Provide the [x, y] coordinate of the cell's center where the given text is located.  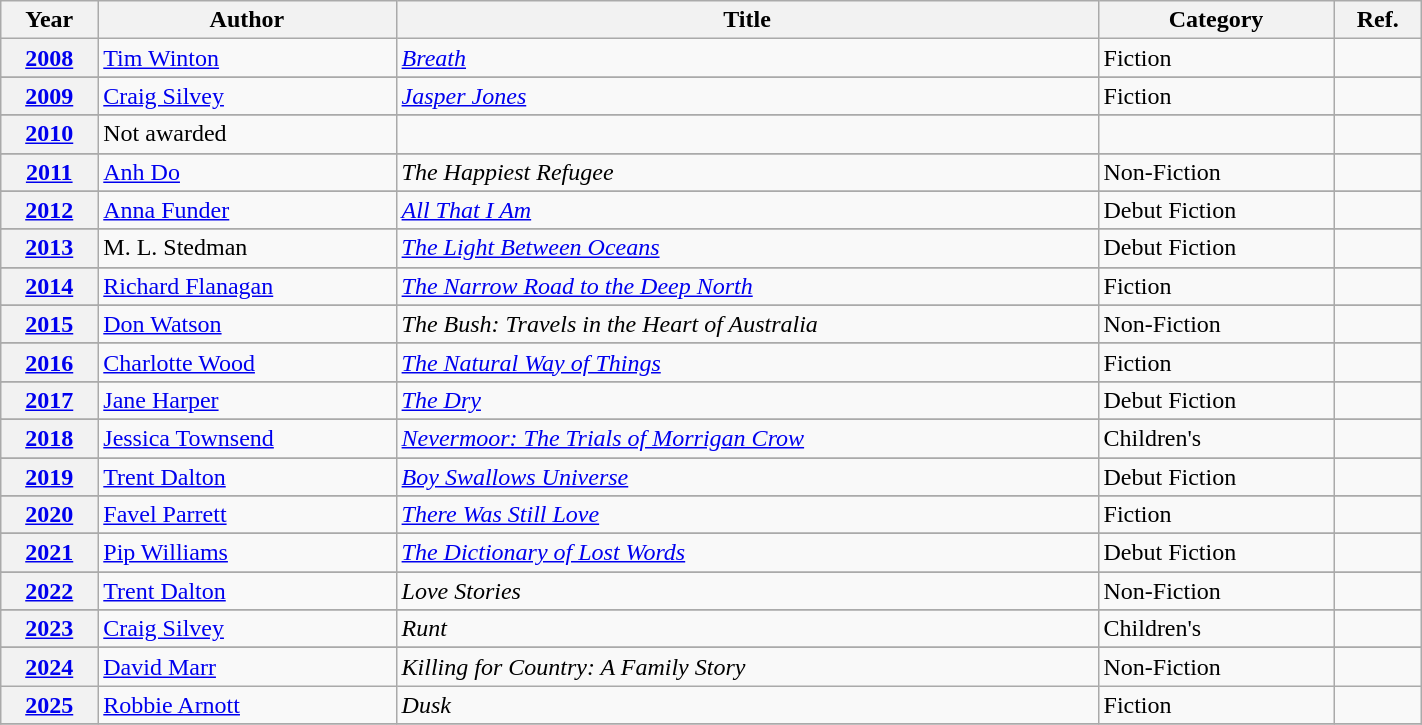
Jasper Jones [747, 96]
Dusk [747, 705]
2024 [50, 667]
Charlotte Wood [247, 362]
Don Watson [247, 324]
Breath [747, 58]
Nevermoor: The Trials of Morrigan Crow [747, 438]
2018 [50, 438]
Not awarded [247, 134]
2020 [50, 515]
Anna Funder [247, 210]
Category [1216, 20]
Jane Harper [247, 400]
M. L. Stedman [247, 248]
Boy Swallows Universe [747, 477]
Pip Williams [247, 553]
David Marr [247, 667]
Robbie Arnott [247, 705]
2017 [50, 400]
The Light Between Oceans [747, 248]
2009 [50, 96]
Year [50, 20]
The Narrow Road to the Deep North [747, 286]
The Dictionary of Lost Words [747, 553]
2011 [50, 172]
The Happiest Refugee [747, 172]
Richard Flanagan [247, 286]
All That I Am [747, 210]
Runt [747, 629]
The Bush: Travels in the Heart of Australia [747, 324]
2022 [50, 591]
2010 [50, 134]
2008 [50, 58]
2014 [50, 286]
2016 [50, 362]
2019 [50, 477]
2025 [50, 705]
Ref. [1378, 20]
Love Stories [747, 591]
There Was Still Love [747, 515]
Tim Winton [247, 58]
Author [247, 20]
The Natural Way of Things [747, 362]
Killing for Country: A Family Story [747, 667]
Jessica Townsend [247, 438]
2015 [50, 324]
Anh Do [247, 172]
2012 [50, 210]
The Dry [747, 400]
2023 [50, 629]
Favel Parrett [247, 515]
Title [747, 20]
2013 [50, 248]
2021 [50, 553]
